Scan for the cell matching the given text and deliver its [X, Y] coordinate at center. 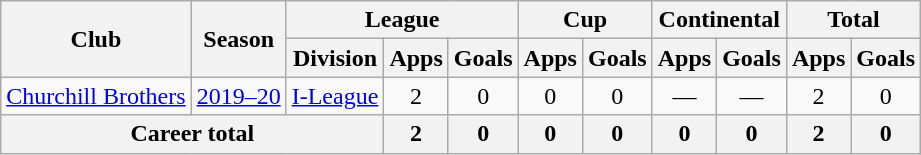
Continental [719, 20]
2019–20 [238, 96]
I-League [335, 96]
Churchill Brothers [96, 96]
Division [335, 58]
Club [96, 39]
League [402, 20]
Total [853, 20]
Cup [585, 20]
Career total [192, 134]
Season [238, 39]
